Identify which cell holds the provided text, then report its (X, Y) central coordinate. 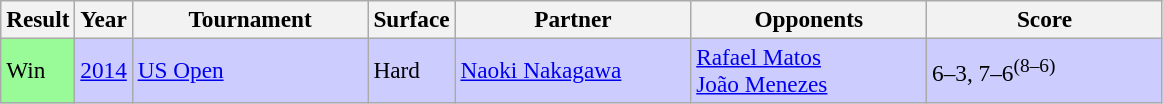
Opponents (809, 19)
Score (1045, 19)
US Open (250, 70)
Hard (412, 70)
Win (38, 70)
Result (38, 19)
Tournament (250, 19)
2014 (104, 70)
Surface (412, 19)
Rafael Matos João Menezes (809, 70)
Year (104, 19)
Partner (573, 19)
6–3, 7–6(8–6) (1045, 70)
Naoki Nakagawa (573, 70)
